Output the [x, y] coordinate of the center of the cell containing the given text.  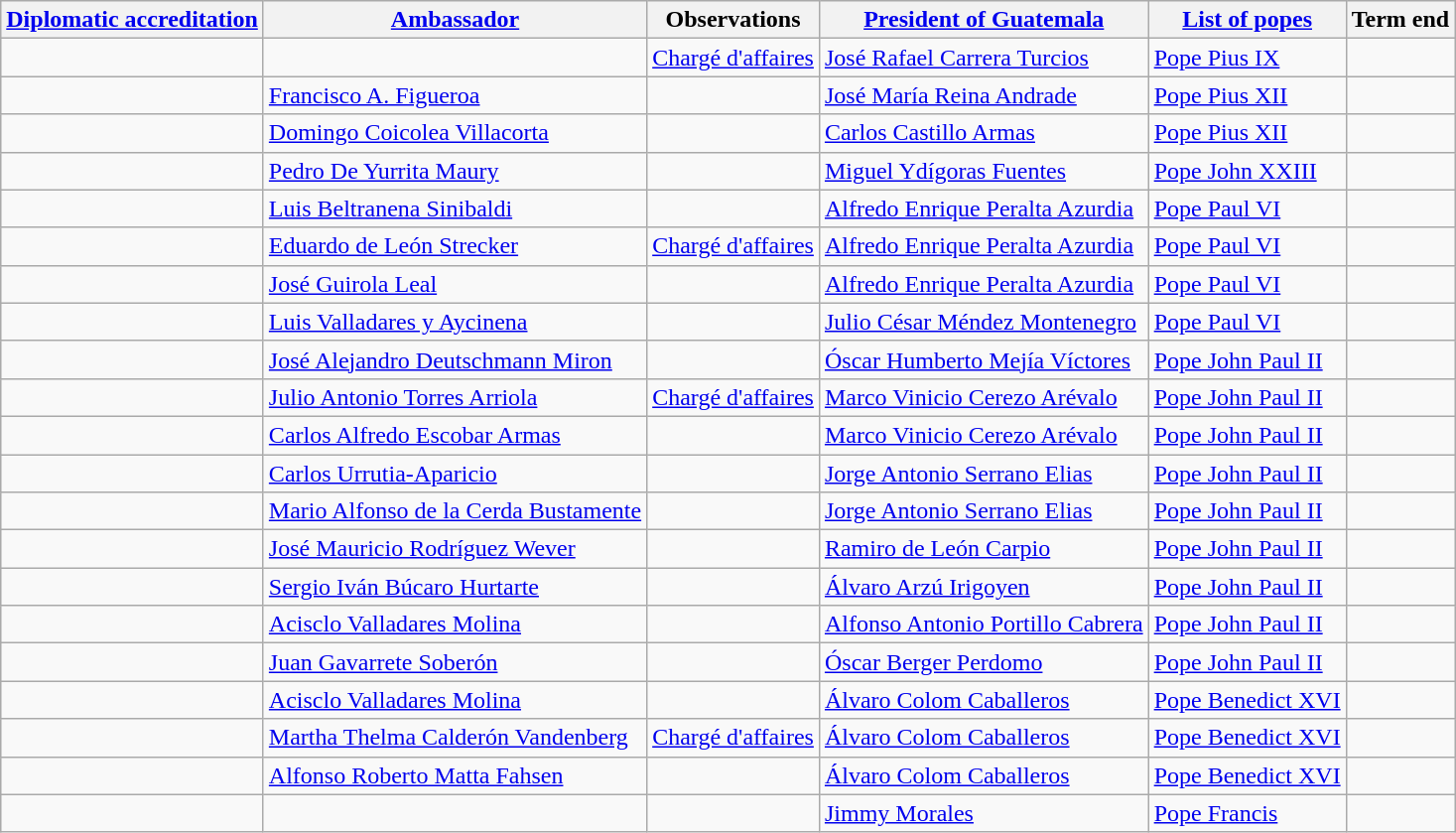
President of Guatemala [984, 20]
Jimmy Morales [984, 813]
José María Reina Andrade [984, 95]
Pope Francis [1247, 813]
José Mauricio Rodríguez Wever [455, 549]
Mario Alfonso de la Cerda Bustamente [455, 511]
Term end [1400, 20]
Carlos Castillo Armas [984, 133]
Carlos Alfredo Escobar Armas [455, 435]
Luis Valladares y Aycinena [455, 322]
Óscar Berger Perdomo [984, 662]
Pope John XXIII [1247, 171]
Julio Antonio Torres Arriola [455, 397]
José Alejandro Deutschmann Miron [455, 359]
Francisco A. Figueroa [455, 95]
Óscar Humberto Mejía Víctores [984, 359]
José Guirola Leal [455, 284]
Ambassador [455, 20]
Juan Gavarrete Soberón [455, 662]
Carlos Urrutia-Aparicio [455, 474]
Alfonso Roberto Matta Fahsen [455, 775]
Ramiro de León Carpio [984, 549]
Eduardo de León Strecker [455, 246]
Julio César Méndez Montenegro [984, 322]
Sergio Iván Búcaro Hurtarte [455, 587]
José Rafael Carrera Turcios [984, 58]
Luis Beltranena Sinibaldi [455, 208]
Miguel Ydígoras Fuentes [984, 171]
Alfonso Antonio Portillo Cabrera [984, 625]
Álvaro Arzú Irigoyen [984, 587]
Observations [733, 20]
Martha Thelma Calderón Vandenberg [455, 738]
Pedro De Yurrita Maury [455, 171]
List of popes [1247, 20]
Pope Pius IX [1247, 58]
Diplomatic accreditation [133, 20]
Domingo Coicolea Villacorta [455, 133]
